Determine the (x, y) coordinate at the center of the cell enclosing the given text.  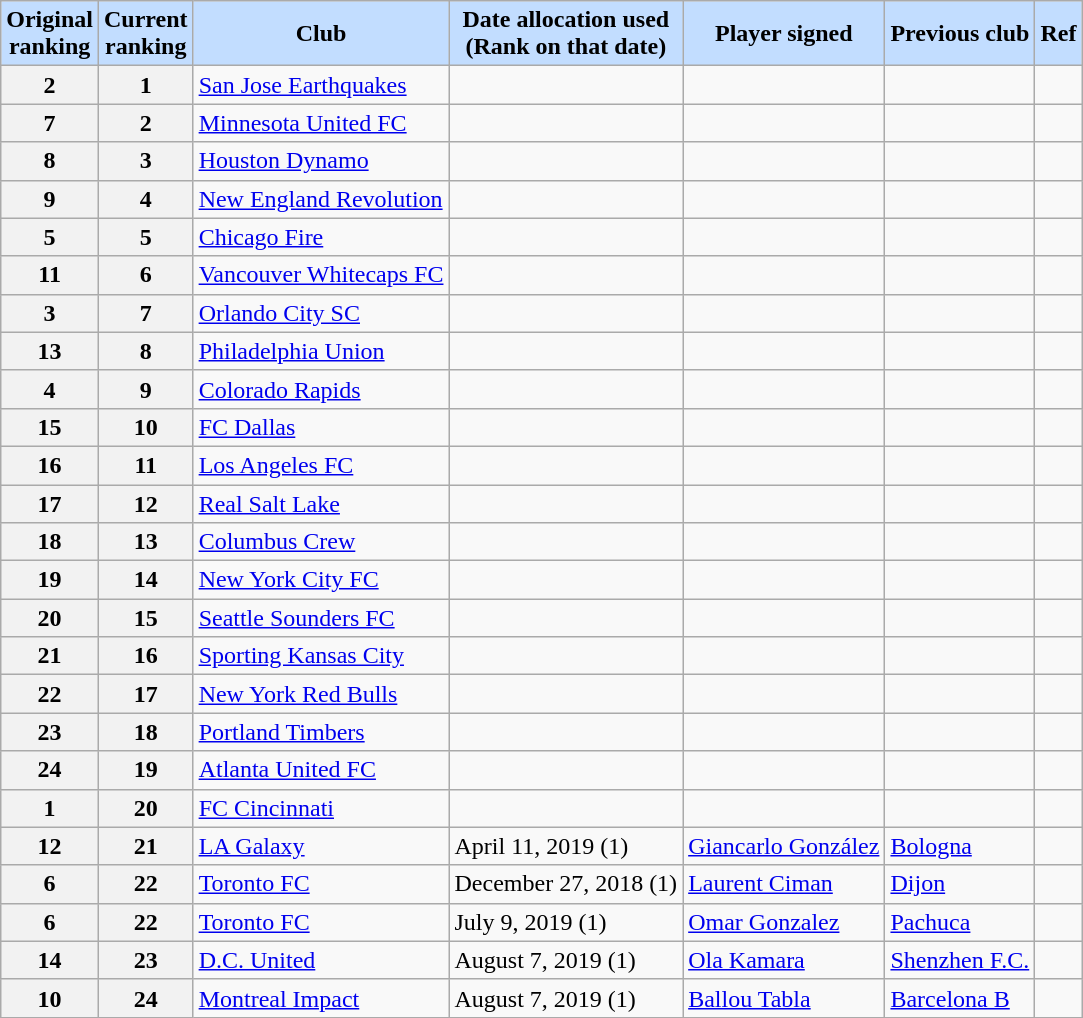
FC Dallas (321, 427)
Real Salt Lake (321, 503)
LA Galaxy (321, 846)
Philadelphia Union (321, 351)
Orlando City SC (321, 313)
New York Red Bulls (321, 694)
Barcelona B (960, 998)
Original ranking (50, 34)
San Jose Earthquakes (321, 85)
Giancarlo González (784, 846)
Chicago Fire (321, 237)
Player signed (784, 34)
Pachuca (960, 922)
Current ranking (146, 34)
Atlanta United FC (321, 770)
Sporting Kansas City (321, 656)
New York City FC (321, 580)
December 27, 2018 (1) (566, 884)
Seattle Sounders FC (321, 618)
Shenzhen F.C. (960, 960)
Montreal Impact (321, 998)
New England Revolution (321, 199)
July 9, 2019 (1) (566, 922)
Vancouver Whitecaps FC (321, 275)
Date allocation used (Rank on that date) (566, 34)
Ola Kamara (784, 960)
Previous club (960, 34)
Los Angeles FC (321, 465)
Bologna (960, 846)
Laurent Ciman (784, 884)
Omar Gonzalez (784, 922)
Columbus Crew (321, 542)
Club (321, 34)
Dijon (960, 884)
April 11, 2019 (1) (566, 846)
Houston Dynamo (321, 161)
Colorado Rapids (321, 389)
Portland Timbers (321, 732)
Ballou Tabla (784, 998)
Ref (1058, 34)
D.C. United (321, 960)
Minnesota United FC (321, 123)
FC Cincinnati (321, 808)
